Identify which cell holds the provided text, then report its (X, Y) central coordinate. 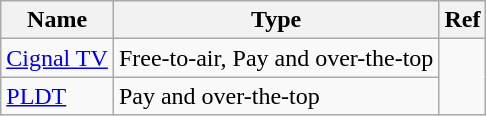
Type (276, 20)
PLDT (58, 96)
Ref (462, 20)
Name (58, 20)
Cignal TV (58, 58)
Free-to-air, Pay and over-the-top (276, 58)
Pay and over-the-top (276, 96)
